Output the [x, y] coordinate of the center of the cell containing the given text.  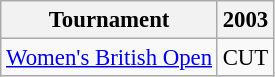
Women's British Open [110, 58]
Tournament [110, 20]
CUT [245, 58]
2003 [245, 20]
